Output the (x, y) coordinate of the center of the cell containing the given text.  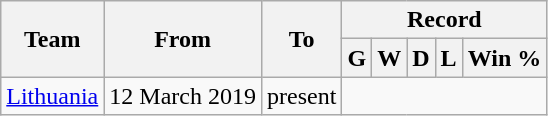
present (301, 96)
Record (444, 20)
Lithuania (52, 96)
To (301, 39)
Team (52, 39)
Win % (504, 58)
G (357, 58)
W (390, 58)
From (183, 39)
L (448, 58)
12 March 2019 (183, 96)
D (421, 58)
